From the cell containing the given text, extract its center point as (X, Y) coordinate. 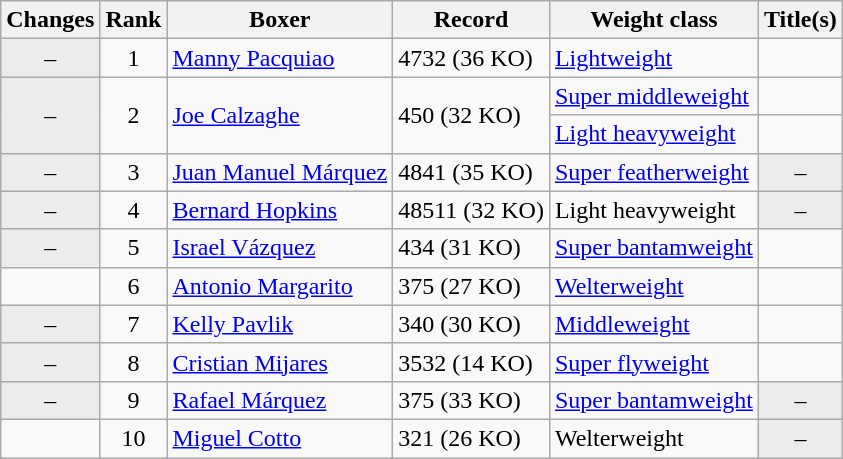
8 (134, 362)
Super middleweight (654, 96)
48511 (32 KO) (472, 210)
Bernard Hopkins (280, 210)
10 (134, 438)
Joe Calzaghe (280, 115)
9 (134, 400)
4 (134, 210)
Rank (134, 20)
4732 (36 KO) (472, 58)
3 (134, 172)
Super featherweight (654, 172)
1 (134, 58)
Changes (50, 20)
Middleweight (654, 324)
2 (134, 115)
7 (134, 324)
321 (26 KO) (472, 438)
Kelly Pavlik (280, 324)
Manny Pacquiao (280, 58)
3532 (14 KO) (472, 362)
Super flyweight (654, 362)
Boxer (280, 20)
Israel Vázquez (280, 248)
Lightweight (654, 58)
6 (134, 286)
Miguel Cotto (280, 438)
Cristian Mijares (280, 362)
Antonio Margarito (280, 286)
375 (27 KO) (472, 286)
Record (472, 20)
450 (32 KO) (472, 115)
Juan Manuel Márquez (280, 172)
Weight class (654, 20)
4841 (35 KO) (472, 172)
375 (33 KO) (472, 400)
434 (31 KO) (472, 248)
Rafael Márquez (280, 400)
Title(s) (800, 20)
340 (30 KO) (472, 324)
5 (134, 248)
